Return (X, Y) of the center of cell containing provided text 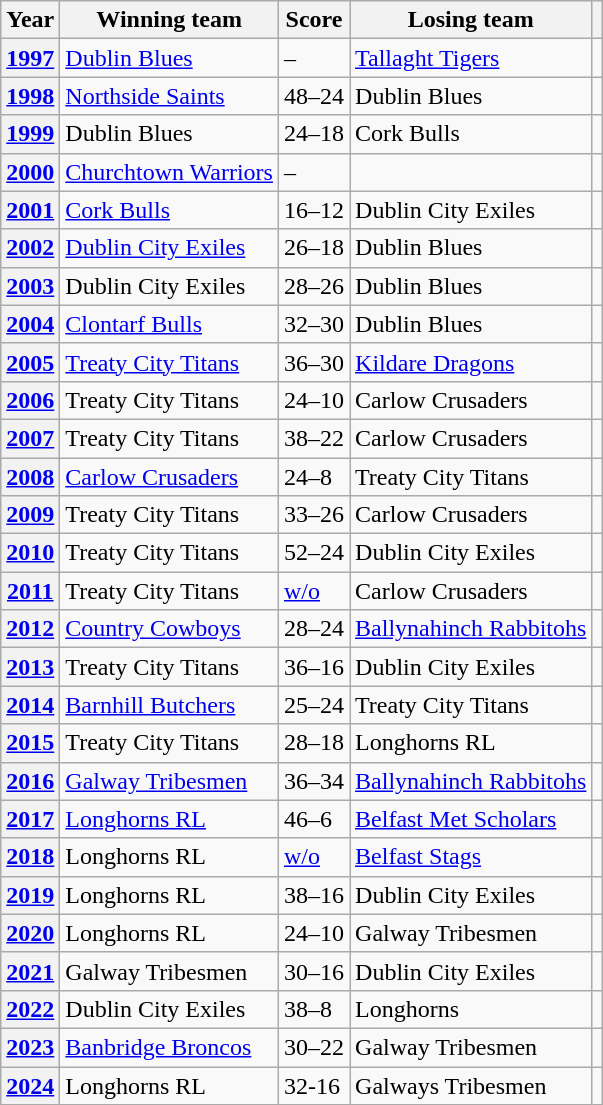
1998 (30, 96)
36–16 (314, 667)
2024 (30, 1085)
2015 (30, 743)
38–16 (314, 895)
32-16 (314, 1085)
36–34 (314, 781)
Barnhill Butchers (170, 705)
2022 (30, 1009)
Clontarf Bulls (170, 324)
46–6 (314, 819)
24–18 (314, 134)
1997 (30, 58)
2001 (30, 210)
Northside Saints (170, 96)
48–24 (314, 96)
2010 (30, 553)
Galways Tribesmen (471, 1085)
Winning team (170, 20)
2023 (30, 1047)
Tallaght Tigers (471, 58)
2016 (30, 781)
36–30 (314, 362)
38–8 (314, 1009)
1999 (30, 134)
2012 (30, 629)
Country Cowboys (170, 629)
2007 (30, 438)
2011 (30, 591)
Belfast Stags (471, 857)
2014 (30, 705)
33–26 (314, 515)
2000 (30, 172)
Year (30, 20)
2020 (30, 933)
2003 (30, 286)
28–26 (314, 286)
2013 (30, 667)
2019 (30, 895)
52–24 (314, 553)
2005 (30, 362)
2018 (30, 857)
26–18 (314, 248)
38–22 (314, 438)
28–18 (314, 743)
2017 (30, 819)
Banbridge Broncos (170, 1047)
Belfast Met Scholars (471, 819)
2002 (30, 248)
32–30 (314, 324)
2008 (30, 477)
Score (314, 20)
28–24 (314, 629)
Churchtown Warriors (170, 172)
Longhorns (471, 1009)
24–8 (314, 477)
16–12 (314, 210)
2006 (30, 400)
2004 (30, 324)
25–24 (314, 705)
Kildare Dragons (471, 362)
30–16 (314, 971)
30–22 (314, 1047)
2021 (30, 971)
2009 (30, 515)
Losing team (471, 20)
